Scan for the cell matching the given text and deliver its [x, y] coordinate at center. 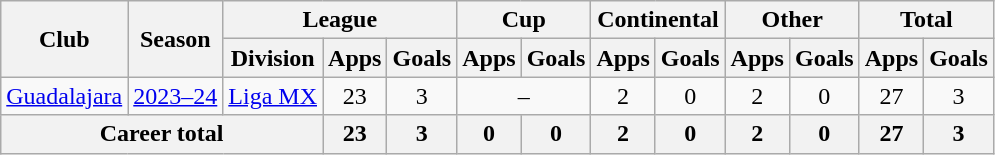
League [340, 20]
– [524, 96]
Career total [162, 134]
Cup [524, 20]
2023–24 [176, 96]
Other [792, 20]
Total [926, 20]
Division [273, 58]
Club [64, 39]
Season [176, 39]
Liga MX [273, 96]
Guadalajara [64, 96]
Continental [658, 20]
